Extract the [X, Y] coordinate from the center of the cell holding the provided text.  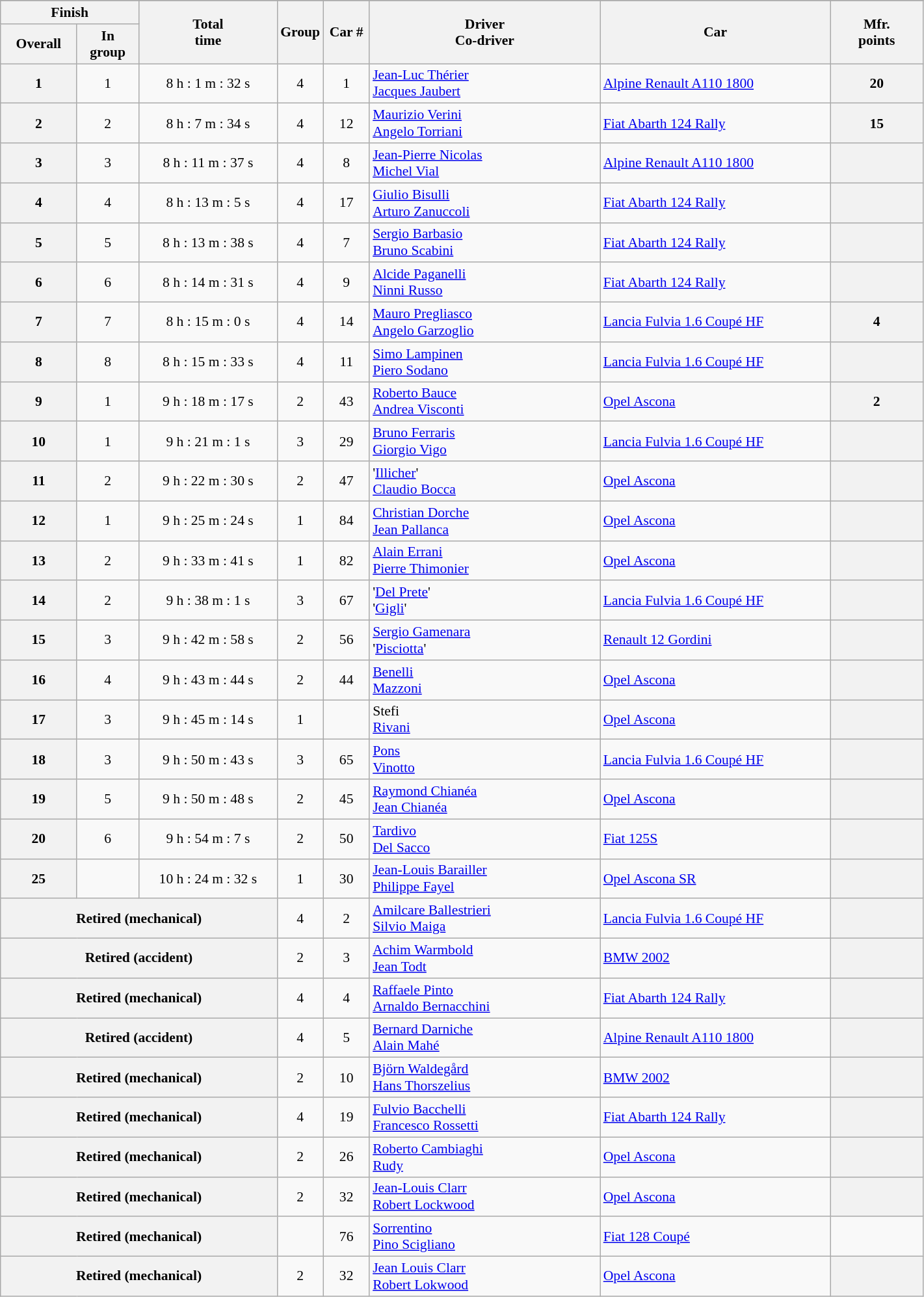
84 [346, 520]
Mfr.points [877, 33]
DriverCo-driver [485, 33]
8 h : 1 m : 32 s [208, 83]
Renault 12 Gordini [715, 640]
45 [346, 799]
9 h : 22 m : 30 s [208, 481]
Jean-Louis Barailler Philippe Fayel [485, 878]
56 [346, 640]
Sorrentino Pino Scigliano [485, 1237]
67 [346, 601]
Jean-Luc Thérier Jacques Jaubert [485, 83]
Simo Lampinen Piero Sodano [485, 362]
29 [346, 441]
8 h : 11 m : 37 s [208, 163]
Jean-Pierre Nicolas Michel Vial [485, 163]
Tardivo Del Sacco [485, 839]
Sergio Barbasio Bruno Scabini [485, 242]
Jean-Louis Clarr Robert Lockwood [485, 1197]
Roberto Bauce Andrea Visconti [485, 402]
Opel Ascona SR [715, 878]
9 h : 25 m : 24 s [208, 520]
9 h : 42 m : 58 s [208, 640]
Raffaele Pinto Arnaldo Bernacchini [485, 998]
Fulvio Bacchelli Francesco Rossetti [485, 1117]
16 [39, 680]
'Illicher' Claudio Bocca [485, 481]
82 [346, 561]
30 [346, 878]
Mauro Pregliasco Angelo Garzoglio [485, 323]
9 h : 50 m : 48 s [208, 799]
9 h : 50 m : 43 s [208, 760]
26 [346, 1157]
76 [346, 1237]
Benelli Mazzoni [485, 680]
Totaltime [208, 33]
47 [346, 481]
Alain Errani Pierre Thimonier [485, 561]
9 h : 18 m : 17 s [208, 402]
8 h : 7 m : 34 s [208, 124]
Ingroup [108, 44]
13 [39, 561]
9 h : 21 m : 1 s [208, 441]
Björn Waldegård Hans Thorszelius [485, 1077]
Overall [39, 44]
65 [346, 760]
Achim Warmbold Jean Todt [485, 959]
8 h : 15 m : 33 s [208, 362]
9 h : 54 m : 7 s [208, 839]
18 [39, 760]
8 h : 13 m : 5 s [208, 203]
8 h : 13 m : 38 s [208, 242]
9 h : 45 m : 14 s [208, 719]
Group [300, 33]
8 h : 15 m : 0 s [208, 323]
Amilcare Ballestrieri Silvio Maiga [485, 918]
44 [346, 680]
Bernard Darniche Alain Mahé [485, 1038]
43 [346, 402]
Maurizio Verini Angelo Torriani [485, 124]
Fiat 125S [715, 839]
Fiat 128 Coupé [715, 1237]
Jean Louis Clarr Robert Lokwood [485, 1276]
10 h : 24 m : 32 s [208, 878]
Giulio Bisulli Arturo Zanuccoli [485, 203]
9 h : 33 m : 41 s [208, 561]
Finish [70, 12]
Pons Vinotto [485, 760]
9 h : 43 m : 44 s [208, 680]
Bruno Ferraris Giorgio Vigo [485, 441]
Car [715, 33]
Car # [346, 33]
'Del Prete' 'Gigli' [485, 601]
50 [346, 839]
Roberto Cambiaghi Rudy [485, 1157]
Alcide Paganelli Ninni Russo [485, 282]
8 h : 14 m : 31 s [208, 282]
Raymond Chianéa Jean Chianéa [485, 799]
25 [39, 878]
9 h : 38 m : 1 s [208, 601]
Sergio Gamenara 'Pisciotta' [485, 640]
Stefi Rivani [485, 719]
Christian Dorche Jean Pallanca [485, 520]
